Provide the [X, Y] coordinate of the cell's center where the given text is located.  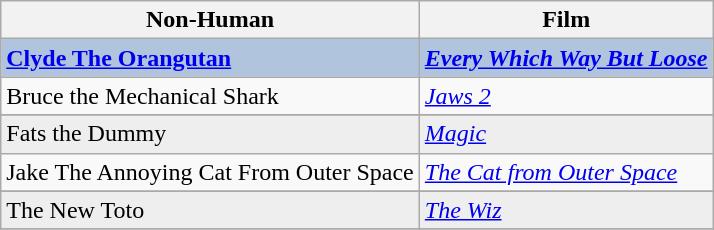
The Cat from Outer Space [566, 172]
Jake The Annoying Cat From Outer Space [210, 172]
Clyde The Orangutan [210, 58]
The Wiz [566, 210]
Film [566, 20]
Fats the Dummy [210, 134]
Jaws 2 [566, 96]
Bruce the Mechanical Shark [210, 96]
The New Toto [210, 210]
Every Which Way But Loose [566, 58]
Magic [566, 134]
Non-Human [210, 20]
